From the cell containing the given text, extract its center point as [x, y] coordinate. 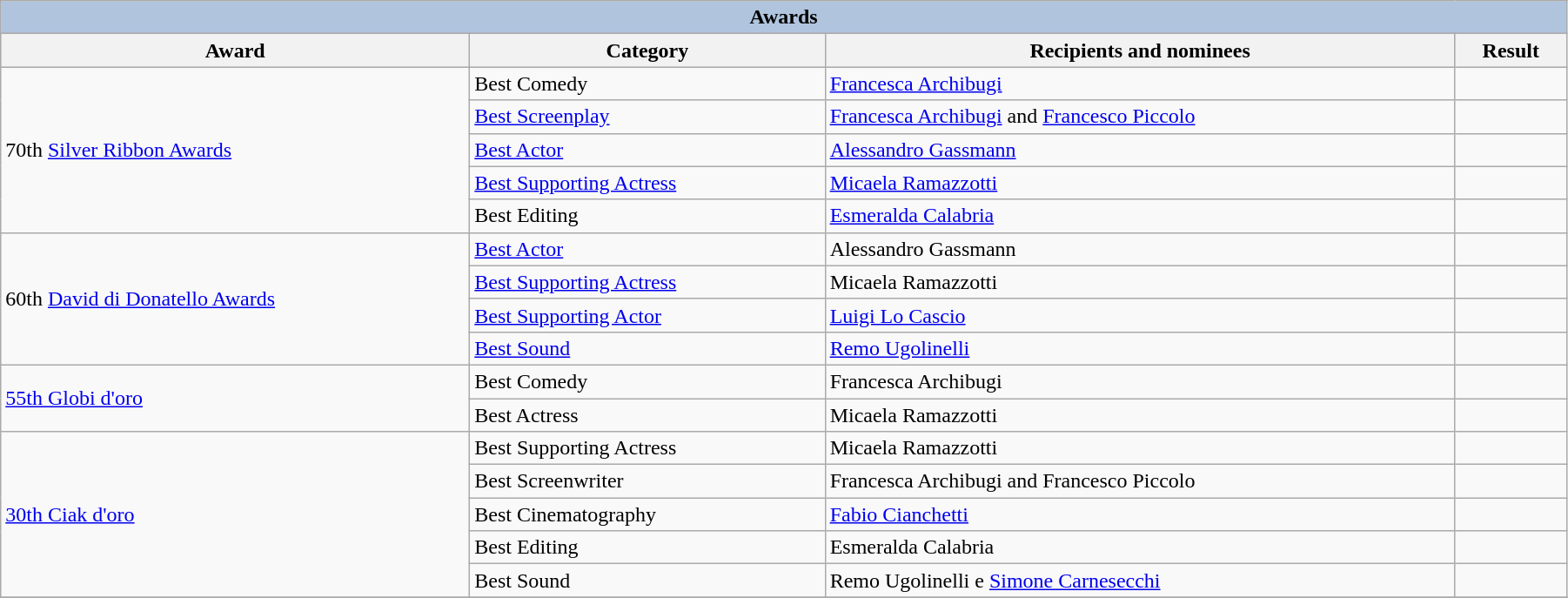
Best Cinematography [647, 514]
Awards [784, 17]
Award [235, 50]
Fabio Cianchetti [1140, 514]
Result [1511, 50]
Best Supporting Actor [647, 315]
Remo Ugolinelli [1140, 348]
Best Screenplay [647, 117]
55th Globi d'oro [235, 398]
Remo Ugolinelli e Simone Carnesecchi [1140, 581]
30th Ciak d'oro [235, 514]
Category [647, 50]
Best Screenwriter [647, 481]
Luigi Lo Cascio [1140, 315]
Recipients and nominees [1140, 50]
Best Actress [647, 415]
70th Silver Ribbon Awards [235, 150]
60th David di Donatello Awards [235, 299]
